For the text-containing cell, return its midpoint in (X, Y) coordinate format. 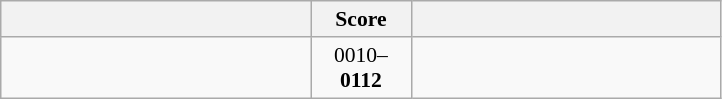
Score (361, 19)
0010–0112 (361, 68)
